Locate the cell with the specified text and output its (x, y) center coordinate. 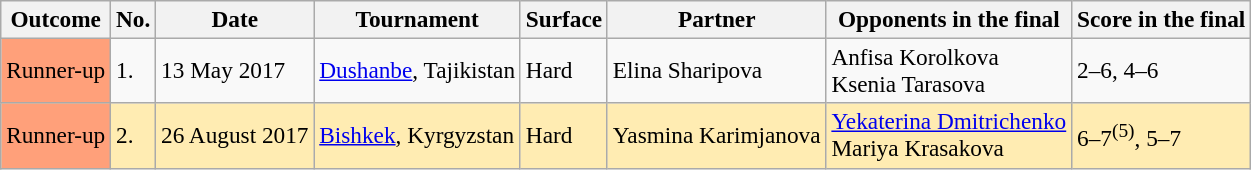
Partner (716, 19)
1. (134, 70)
Opponents in the final (949, 19)
Score in the final (1162, 19)
Anfisa Korolkova Ksenia Tarasova (949, 70)
Dushanbe, Tajikistan (418, 70)
Elina Sharipova (716, 70)
26 August 2017 (235, 136)
13 May 2017 (235, 70)
Outcome (56, 19)
Yasmina Karimjanova (716, 136)
Tournament (418, 19)
No. (134, 19)
Yekaterina Dmitrichenko Mariya Krasakova (949, 136)
Date (235, 19)
2. (134, 136)
2–6, 4–6 (1162, 70)
Surface (564, 19)
Bishkek, Kyrgyzstan (418, 136)
6–7(5), 5–7 (1162, 136)
